Return (x, y) of the center of cell containing provided text 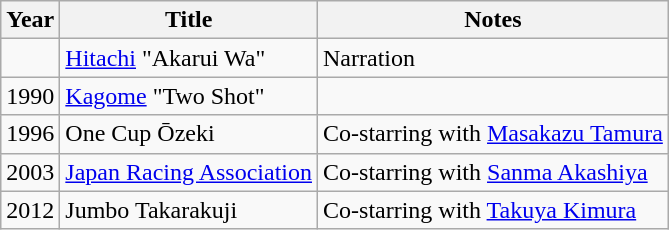
Hitachi "Akarui Wa" (189, 58)
One Cup Ōzeki (189, 134)
Jumbo Takarakuji (189, 210)
2003 (30, 172)
Co-starring with Takuya Kimura (494, 210)
Co-starring with Masakazu Tamura (494, 134)
1996 (30, 134)
Co-starring with Sanma Akashiya (494, 172)
Notes (494, 20)
2012 (30, 210)
Title (189, 20)
Year (30, 20)
1990 (30, 96)
Kagome "Two Shot" (189, 96)
Japan Racing Association (189, 172)
Narration (494, 58)
